Determine the (X, Y) coordinate at the center of the cell enclosing the given text.  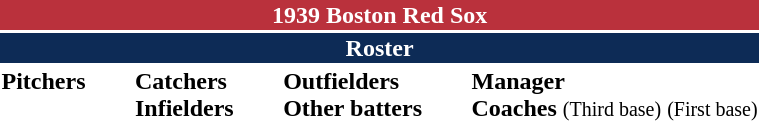
Roster (380, 48)
1939 Boston Red Sox (380, 15)
